Scan for the cell matching the given text and deliver its [X, Y] coordinate at center. 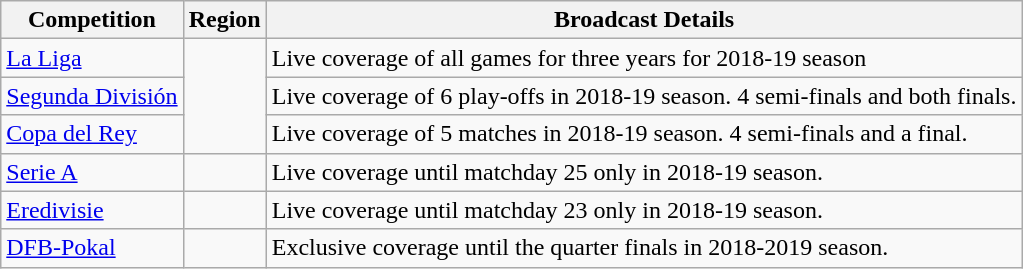
Exclusive coverage until the quarter finals in 2018-2019 season. [644, 248]
DFB-Pokal [92, 248]
Competition [92, 20]
Live coverage of 5 matches in 2018-19 season. 4 semi-finals and a final. [644, 134]
Live coverage until matchday 25 only in 2018-19 season. [644, 172]
La Liga [92, 58]
Copa del Rey [92, 134]
Live coverage until matchday 23 only in 2018-19 season. [644, 210]
Live coverage of 6 play-offs in 2018-19 season. 4 semi-finals and both finals. [644, 96]
Segunda División [92, 96]
Eredivisie [92, 210]
Region [224, 20]
Live coverage of all games for three years for 2018-19 season [644, 58]
Broadcast Details [644, 20]
Serie A [92, 172]
